Pinpoint the cell where the given text exists, returning its (X, Y) midpoint coordinate. 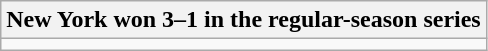
New York won 3–1 in the regular-season series (244, 20)
